Pinpoint the cell where the given text exists, returning its [X, Y] midpoint coordinate. 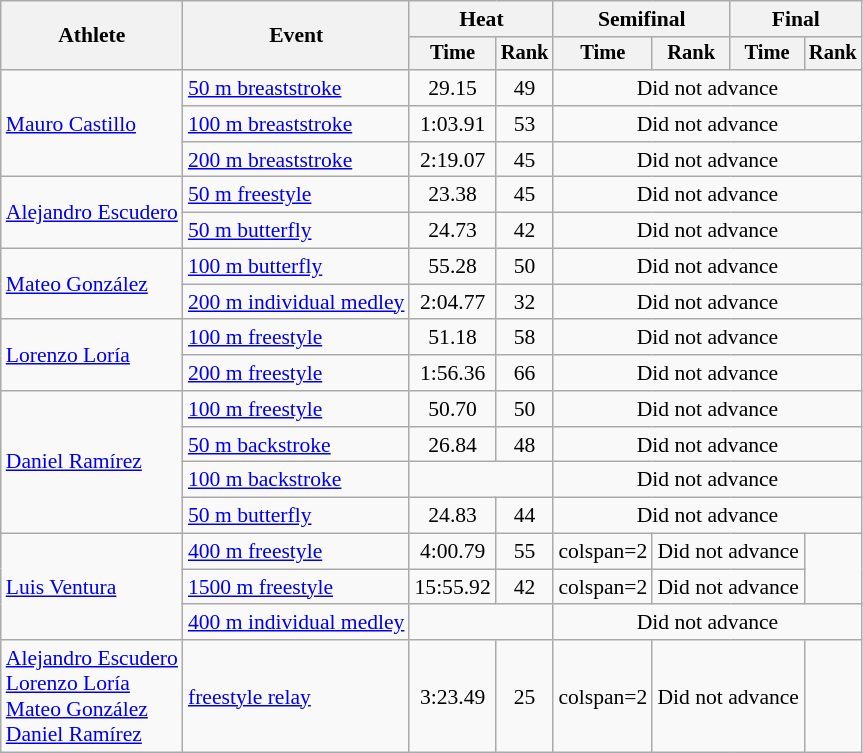
4:00.79 [452, 552]
44 [525, 516]
24.83 [452, 516]
3:23.49 [452, 696]
Luis Ventura [92, 588]
Athlete [92, 36]
200 m breaststroke [296, 160]
55.28 [452, 267]
50 m freestyle [296, 195]
Lorenzo Loría [92, 356]
50 m breaststroke [296, 88]
24.73 [452, 231]
53 [525, 124]
200 m individual medley [296, 302]
49 [525, 88]
Event [296, 36]
Alejandro Escudero [92, 212]
Final [796, 19]
freestyle relay [296, 696]
29.15 [452, 88]
25 [525, 696]
1500 m freestyle [296, 587]
1:56.36 [452, 373]
48 [525, 445]
Semifinal [642, 19]
200 m freestyle [296, 373]
50 m backstroke [296, 445]
100 m butterfly [296, 267]
100 m backstroke [296, 480]
2:19.07 [452, 160]
100 m breaststroke [296, 124]
26.84 [452, 445]
1:03.91 [452, 124]
400 m freestyle [296, 552]
400 m individual medley [296, 623]
Alejandro EscuderoLorenzo LoríaMateo GonzálezDaniel Ramírez [92, 696]
2:04.77 [452, 302]
55 [525, 552]
Mateo González [92, 284]
Mauro Castillo [92, 124]
66 [525, 373]
15:55.92 [452, 587]
23.38 [452, 195]
32 [525, 302]
58 [525, 338]
Heat [481, 19]
50.70 [452, 409]
51.18 [452, 338]
Daniel Ramírez [92, 462]
